Locate the cell with the specified text and output its [x, y] center coordinate. 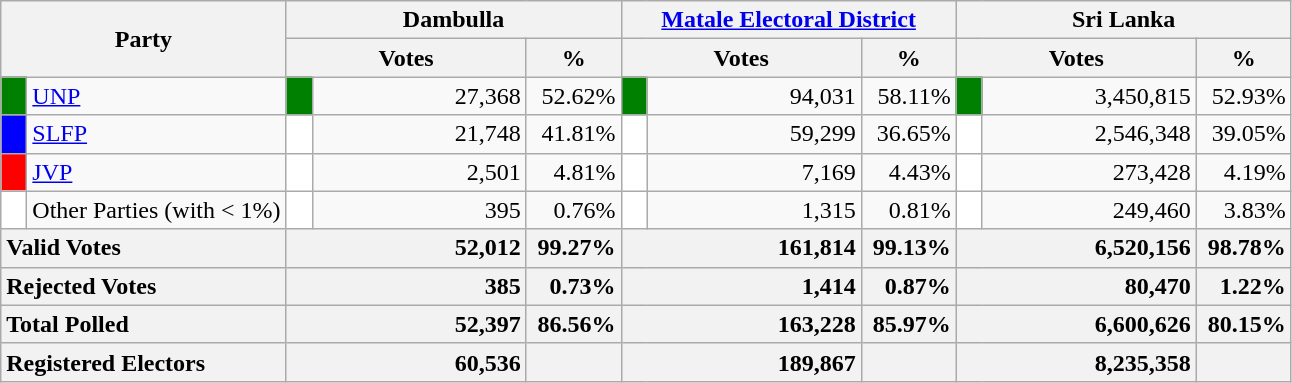
7,169 [754, 172]
52,012 [406, 248]
80,470 [1076, 286]
52,397 [406, 324]
8,235,358 [1076, 362]
52.62% [574, 96]
36.65% [908, 134]
0.73% [574, 286]
Valid Votes [144, 248]
1,414 [741, 286]
Dambulla [454, 20]
395 [419, 210]
Total Polled [144, 324]
273,428 [1089, 172]
21,748 [419, 134]
60,536 [406, 362]
98.78% [1244, 248]
UNP [156, 96]
2,501 [419, 172]
Sri Lanka [1124, 20]
Matale Electoral District [788, 20]
86.56% [574, 324]
Rejected Votes [144, 286]
4.81% [574, 172]
39.05% [1244, 134]
99.13% [908, 248]
41.81% [574, 134]
161,814 [741, 248]
80.15% [1244, 324]
Party [144, 39]
0.76% [574, 210]
Registered Electors [144, 362]
2,546,348 [1089, 134]
385 [406, 286]
99.27% [574, 248]
JVP [156, 172]
59,299 [754, 134]
Other Parties (with < 1%) [156, 210]
52.93% [1244, 96]
85.97% [908, 324]
0.87% [908, 286]
1.22% [1244, 286]
0.81% [908, 210]
4.19% [1244, 172]
27,368 [419, 96]
SLFP [156, 134]
6,520,156 [1076, 248]
3,450,815 [1089, 96]
189,867 [741, 362]
3.83% [1244, 210]
163,228 [741, 324]
58.11% [908, 96]
1,315 [754, 210]
4.43% [908, 172]
94,031 [754, 96]
6,600,626 [1076, 324]
249,460 [1089, 210]
